Identify which cell holds the provided text, then report its (x, y) central coordinate. 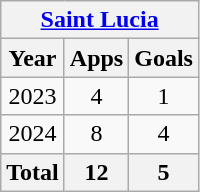
Saint Lucia (100, 20)
8 (96, 134)
Year (33, 58)
Total (33, 172)
12 (96, 172)
2023 (33, 96)
Apps (96, 58)
2024 (33, 134)
5 (164, 172)
Goals (164, 58)
1 (164, 96)
